Return the [X, Y] coordinate for the center point of the cell that contains the specified text.  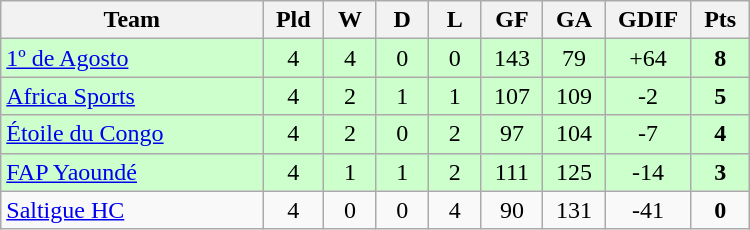
Pld [294, 20]
104 [574, 134]
-2 [648, 96]
79 [574, 58]
-14 [648, 172]
Saltigue HC [132, 210]
107 [512, 96]
3 [720, 172]
W [350, 20]
+64 [648, 58]
109 [574, 96]
131 [574, 210]
-7 [648, 134]
8 [720, 58]
GF [512, 20]
125 [574, 172]
GDIF [648, 20]
90 [512, 210]
Africa Sports [132, 96]
FAP Yaoundé [132, 172]
D [402, 20]
Étoile du Congo [132, 134]
143 [512, 58]
97 [512, 134]
L [454, 20]
Team [132, 20]
111 [512, 172]
Pts [720, 20]
5 [720, 96]
GA [574, 20]
1º de Agosto [132, 58]
-41 [648, 210]
